Find where the given text appears and provide that cell's center as (x, y) coordinate. 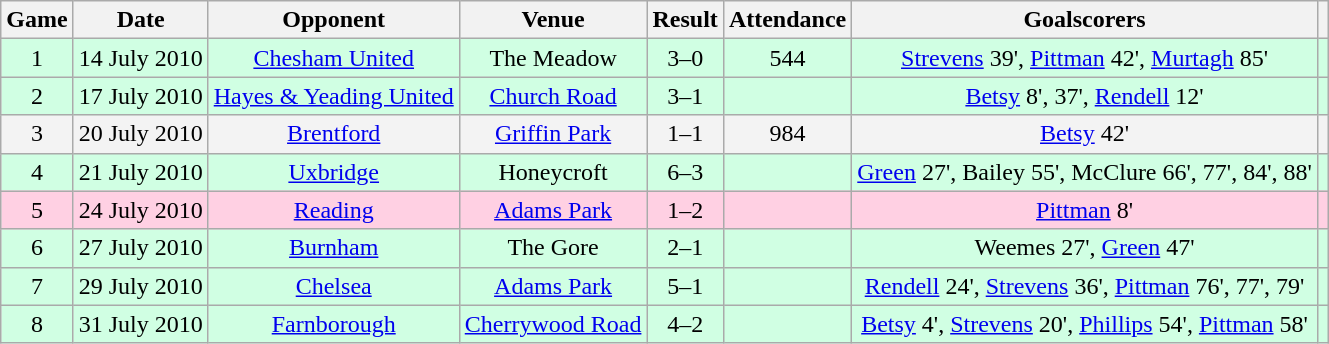
Rendell 24', Strevens 36', Pittman 76', 77', 79' (1085, 286)
29 July 2010 (140, 286)
6 (37, 248)
Farnborough (334, 324)
4 (37, 172)
1–1 (685, 134)
Honeycroft (553, 172)
5 (37, 210)
Betsy 42' (1085, 134)
The Meadow (553, 58)
Weemes 27', Green 47' (1085, 248)
984 (787, 134)
6–3 (685, 172)
17 July 2010 (140, 96)
Result (685, 20)
Venue (553, 20)
Griffin Park (553, 134)
20 July 2010 (140, 134)
7 (37, 286)
Chesham United (334, 58)
Game (37, 20)
Chelsea (334, 286)
Cherrywood Road (553, 324)
2–1 (685, 248)
8 (37, 324)
1 (37, 58)
Hayes & Yeading United (334, 96)
The Gore (553, 248)
Uxbridge (334, 172)
Date (140, 20)
5–1 (685, 286)
1–2 (685, 210)
Betsy 8', 37', Rendell 12' (1085, 96)
2 (37, 96)
3–1 (685, 96)
4–2 (685, 324)
Goalscorers (1085, 20)
3 (37, 134)
31 July 2010 (140, 324)
Church Road (553, 96)
Brentford (334, 134)
Betsy 4', Strevens 20', Phillips 54', Pittman 58' (1085, 324)
Reading (334, 210)
544 (787, 58)
Attendance (787, 20)
27 July 2010 (140, 248)
21 July 2010 (140, 172)
24 July 2010 (140, 210)
Burnham (334, 248)
Green 27', Bailey 55', McClure 66', 77', 84', 88' (1085, 172)
14 July 2010 (140, 58)
Opponent (334, 20)
Strevens 39', Pittman 42', Murtagh 85' (1085, 58)
3–0 (685, 58)
Pittman 8' (1085, 210)
